Search for the cell housing the specified text and yield its (X, Y) center coordinate. 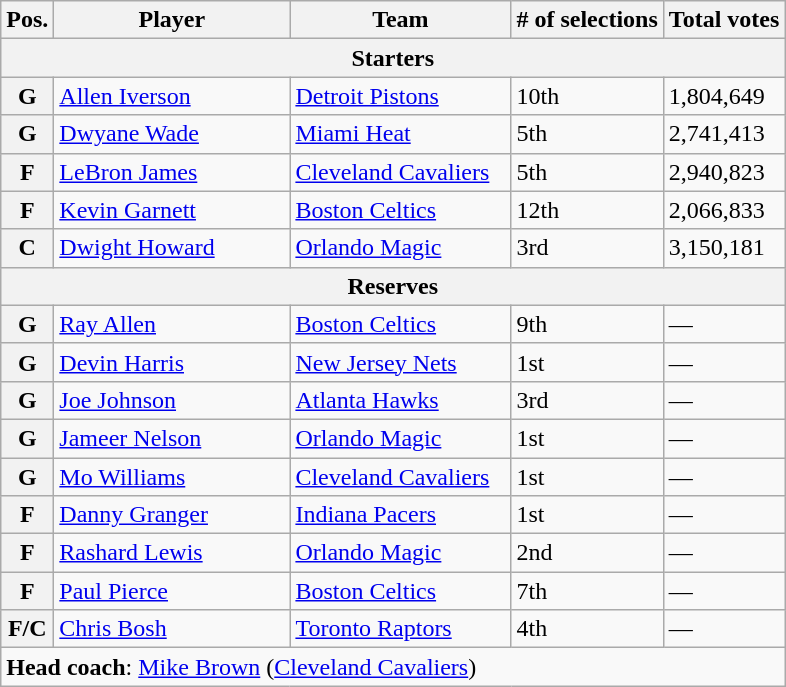
Team (400, 20)
7th (587, 591)
Total votes (724, 20)
Danny Granger (172, 515)
Detroit Pistons (400, 96)
10th (587, 96)
# of selections (587, 20)
9th (587, 324)
Paul Pierce (172, 591)
LeBron James (172, 172)
Player (172, 20)
Atlanta Hawks (400, 400)
Dwyane Wade (172, 134)
F/C (28, 629)
Head coach: Mike Brown (Cleveland Cavaliers) (393, 667)
Devin Harris (172, 362)
New Jersey Nets (400, 362)
3,150,181 (724, 248)
Reserves (393, 286)
Mo Williams (172, 477)
1,804,649 (724, 96)
Jameer Nelson (172, 438)
Joe Johnson (172, 400)
2,741,413 (724, 134)
2,940,823 (724, 172)
2,066,833 (724, 210)
Allen Iverson (172, 96)
2nd (587, 553)
Kevin Garnett (172, 210)
Chris Bosh (172, 629)
Toronto Raptors (400, 629)
4th (587, 629)
Starters (393, 58)
Pos. (28, 20)
Rashard Lewis (172, 553)
Miami Heat (400, 134)
12th (587, 210)
Dwight Howard (172, 248)
Indiana Pacers (400, 515)
C (28, 248)
Ray Allen (172, 324)
